Determine the (X, Y) coordinate at the center of the cell enclosing the given text.  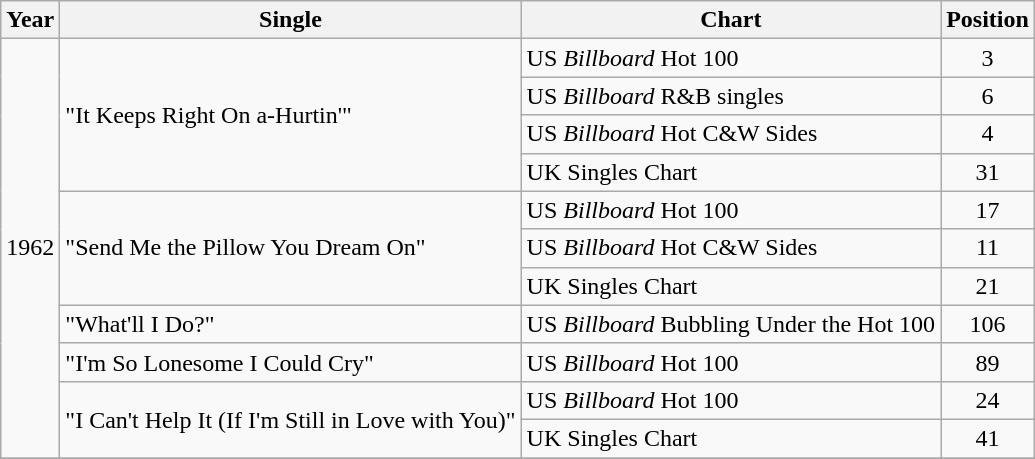
1962 (30, 248)
89 (988, 362)
Position (988, 20)
17 (988, 210)
21 (988, 286)
"What'll I Do?" (290, 324)
31 (988, 172)
4 (988, 134)
3 (988, 58)
Year (30, 20)
"It Keeps Right On a-Hurtin'" (290, 115)
"I Can't Help It (If I'm Still in Love with You)" (290, 419)
Single (290, 20)
"I'm So Lonesome I Could Cry" (290, 362)
106 (988, 324)
Chart (731, 20)
6 (988, 96)
41 (988, 438)
US Billboard Bubbling Under the Hot 100 (731, 324)
24 (988, 400)
US Billboard R&B singles (731, 96)
11 (988, 248)
"Send Me the Pillow You Dream On" (290, 248)
